Extract the (X, Y) coordinate from the center of the cell holding the provided text.  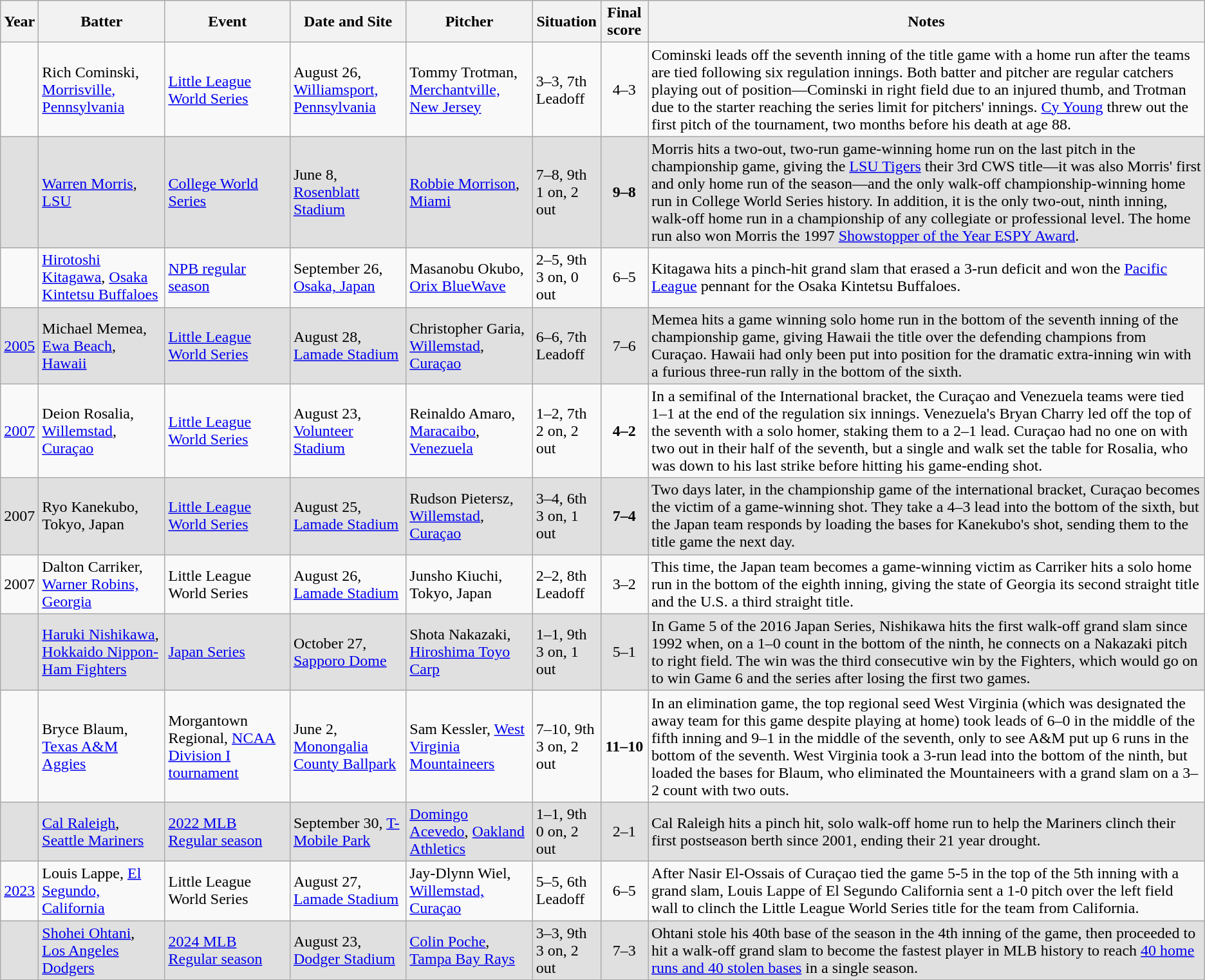
3–3, 7thLeadoff (566, 90)
Event (227, 22)
October 27, Sapporo Dome (348, 652)
3–2 (624, 584)
1–1, 9th0 on, 2 out (566, 831)
August 27, Lamade Stadium (348, 890)
Shohei Ohtani, Los Angeles Dodgers (102, 950)
August 26, Lamade Stadium (348, 584)
Rudson Pietersz, Willemstad, Curaçao (469, 516)
11–10 (624, 746)
Year (19, 22)
Rich Cominski, Morrisville, Pennsylvania (102, 90)
August 23, Volunteer Stadium (348, 431)
2023 (19, 890)
Bryce Blaum, Texas A&M Aggies (102, 746)
2005 (19, 345)
Deion Rosalia, Willemstad, Curaçao (102, 431)
Batter (102, 22)
Warren Morris, LSU (102, 192)
Dalton Carriker, Warner Robins, Georgia (102, 584)
Tommy Trotman, Merchantville, New Jersey (469, 90)
September 26, Osaka, Japan (348, 278)
Reinaldo Amaro, Maracaibo, Venezuela (469, 431)
Michael Memea, Ewa Beach, Hawaii (102, 345)
Hirotoshi Kitagawa, Osaka Kintetsu Buffaloes (102, 278)
Junsho Kiuchi, Tokyo, Japan (469, 584)
2–2, 8thLeadoff (566, 584)
2–5, 9th3 on, 0 out (566, 278)
1–1, 9th3 on, 1 out (566, 652)
2022 MLB Regular season (227, 831)
Sam Kessler, West Virginia Mountaineers (469, 746)
Domingo Acevedo, Oakland Athletics (469, 831)
Christopher Garia, Willemstad, Curaçao (469, 345)
Ryo Kanekubo, Tokyo, Japan (102, 516)
Pitcher (469, 22)
Final score (624, 22)
4–3 (624, 90)
August 28, Lamade Stadium (348, 345)
August 26, Williamsport, Pennsylvania (348, 90)
Jay-Dlynn Wiel, Willemstad, Curaçao (469, 890)
August 25, Lamade Stadium (348, 516)
Date and Site (348, 22)
August 23, Dodger Stadium (348, 950)
Haruki Nishikawa, Hokkaido Nippon-Ham Fighters (102, 652)
Louis Lappe, El Segundo, California (102, 890)
June 2, Monongalia County Ballpark (348, 746)
Robbie Morrison, Miami (469, 192)
6–6, 7thLeadoff (566, 345)
2–1 (624, 831)
Colin Poche, Tampa Bay Rays (469, 950)
College World Series (227, 192)
Kitagawa hits a pinch-hit grand slam that erased a 3-run deficit and won the Pacific League pennant for the Osaka Kintetsu Buffaloes. (927, 278)
9–8 (624, 192)
September 30, T-Mobile Park (348, 831)
5–5, 6thLeadoff (566, 890)
Japan Series (227, 652)
Cal Raleigh, Seattle Mariners (102, 831)
7–4 (624, 516)
7–6 (624, 345)
Morgantown Regional, NCAA Division I tournament (227, 746)
7–3 (624, 950)
7–8, 9th1 on, 2 out (566, 192)
Shota Nakazaki, Hiroshima Toyo Carp (469, 652)
June 8, Rosenblatt Stadium (348, 192)
7–10, 9th3 on, 2 out (566, 746)
NPB regular season (227, 278)
Situation (566, 22)
5–1 (624, 652)
1–2, 7th2 on, 2 out (566, 431)
Notes (927, 22)
Masanobu Okubo, Orix BlueWave (469, 278)
3–3, 9th3 on, 2 out (566, 950)
3–4, 6th3 on, 1 out (566, 516)
4–2 (624, 431)
2024 MLB Regular season (227, 950)
